Find where the given text appears and provide that cell's center as [X, Y] coordinate. 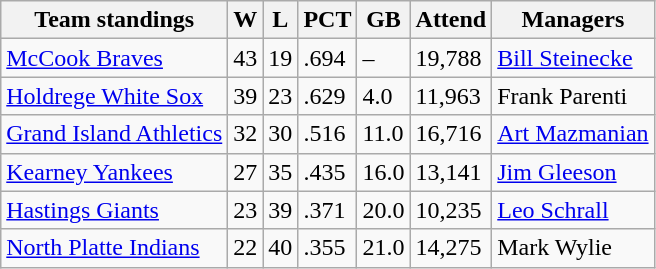
13,141 [451, 172]
16,716 [451, 134]
10,235 [451, 210]
30 [280, 134]
Holdrege White Sox [114, 96]
.355 [328, 248]
.629 [328, 96]
4.0 [384, 96]
Frank Parenti [573, 96]
Grand Island Athletics [114, 134]
W [246, 20]
Jim Gleeson [573, 172]
North Platte Indians [114, 248]
Team standings [114, 20]
19,788 [451, 58]
Hastings Giants [114, 210]
14,275 [451, 248]
McCook Braves [114, 58]
Kearney Yankees [114, 172]
11.0 [384, 134]
43 [246, 58]
19 [280, 58]
Attend [451, 20]
32 [246, 134]
GB [384, 20]
27 [246, 172]
– [384, 58]
Mark Wylie [573, 248]
21.0 [384, 248]
11,963 [451, 96]
.371 [328, 210]
Bill Steinecke [573, 58]
PCT [328, 20]
.435 [328, 172]
L [280, 20]
Leo Schrall [573, 210]
Art Mazmanian [573, 134]
35 [280, 172]
.694 [328, 58]
16.0 [384, 172]
22 [246, 248]
40 [280, 248]
.516 [328, 134]
20.0 [384, 210]
Managers [573, 20]
